From the cell containing the given text, extract its center point as [x, y] coordinate. 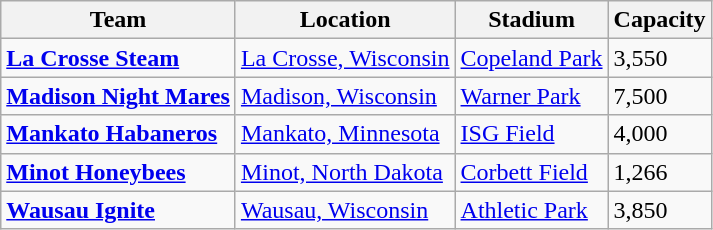
Athletic Park [532, 210]
3,550 [660, 58]
3,850 [660, 210]
Mankato Habaneros [118, 134]
La Crosse, Wisconsin [345, 58]
Location [345, 20]
Minot Honeybees [118, 172]
Wausau Ignite [118, 210]
Capacity [660, 20]
ISG Field [532, 134]
Madison, Wisconsin [345, 96]
Copeland Park [532, 58]
Mankato, Minnesota [345, 134]
Corbett Field [532, 172]
Minot, North Dakota [345, 172]
Team [118, 20]
La Crosse Steam [118, 58]
Stadium [532, 20]
7,500 [660, 96]
1,266 [660, 172]
Warner Park [532, 96]
Madison Night Mares [118, 96]
Wausau, Wisconsin [345, 210]
4,000 [660, 134]
